Detect which cell encompasses the target text, then output its (X, Y) center coordinate. 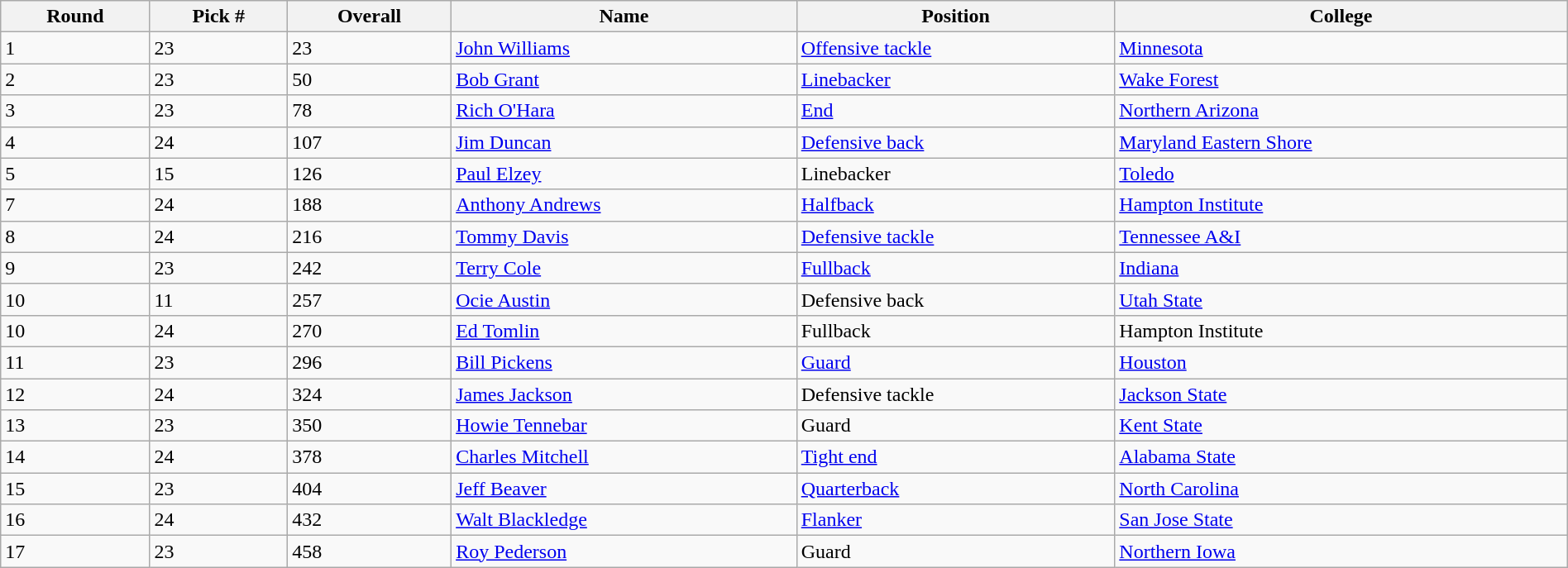
Wake Forest (1341, 79)
17 (75, 551)
Position (956, 17)
Halfback (956, 205)
Walt Blackledge (624, 520)
Utah State (1341, 299)
107 (370, 142)
College (1341, 17)
2 (75, 79)
78 (370, 111)
13 (75, 426)
Ed Tomlin (624, 331)
296 (370, 362)
458 (370, 551)
1 (75, 48)
Name (624, 17)
Roy Pederson (624, 551)
Flanker (956, 520)
7 (75, 205)
Jim Duncan (624, 142)
Tennessee A&I (1341, 236)
San Jose State (1341, 520)
16 (75, 520)
404 (370, 489)
Offensive tackle (956, 48)
Paul Elzey (624, 174)
Bill Pickens (624, 362)
270 (370, 331)
Houston (1341, 362)
Tommy Davis (624, 236)
Toledo (1341, 174)
188 (370, 205)
Charles Mitchell (624, 457)
Northern Arizona (1341, 111)
324 (370, 394)
Ocie Austin (624, 299)
Terry Cole (624, 268)
End (956, 111)
Jackson State (1341, 394)
Tight end (956, 457)
4 (75, 142)
Jeff Beaver (624, 489)
378 (370, 457)
8 (75, 236)
Pick # (218, 17)
5 (75, 174)
North Carolina (1341, 489)
Indiana (1341, 268)
James Jackson (624, 394)
126 (370, 174)
Quarterback (956, 489)
432 (370, 520)
Anthony Andrews (624, 205)
Rich O'Hara (624, 111)
John Williams (624, 48)
Overall (370, 17)
14 (75, 457)
9 (75, 268)
350 (370, 426)
257 (370, 299)
Maryland Eastern Shore (1341, 142)
3 (75, 111)
Alabama State (1341, 457)
Kent State (1341, 426)
216 (370, 236)
242 (370, 268)
50 (370, 79)
Northern Iowa (1341, 551)
Minnesota (1341, 48)
12 (75, 394)
Round (75, 17)
Bob Grant (624, 79)
Howie Tennebar (624, 426)
